Scan for the cell matching the given text and deliver its [X, Y] coordinate at center. 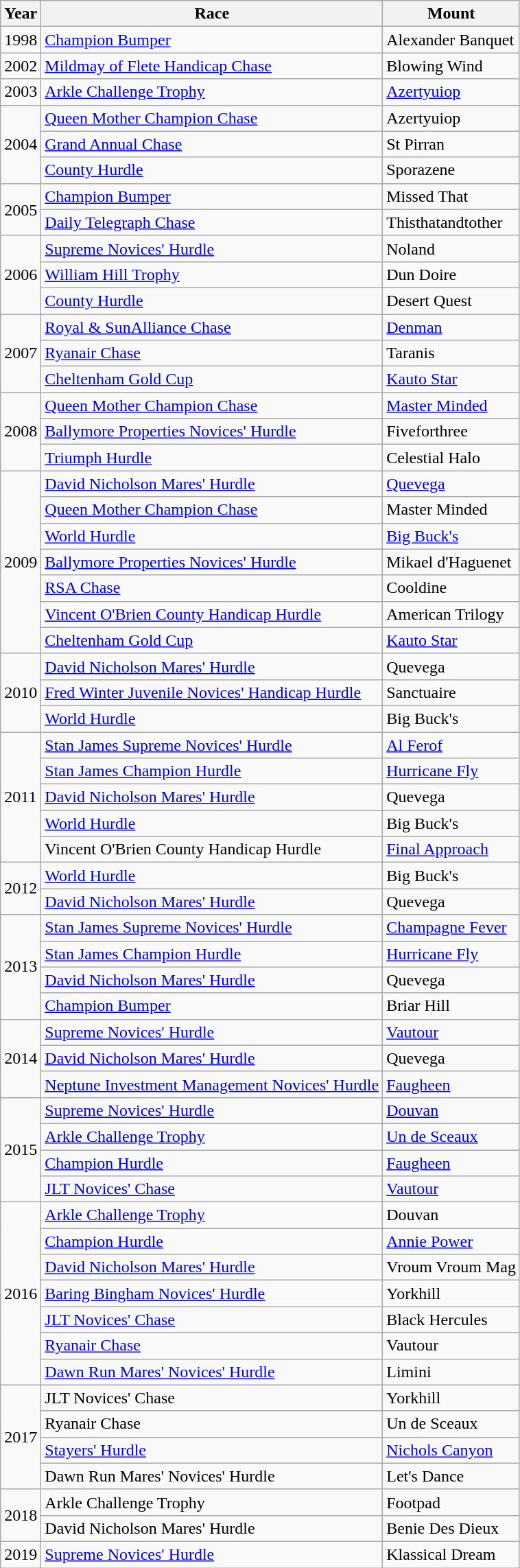
Fred Winter Juvenile Novices' Handicap Hurdle [212, 692]
Sanctuaire [451, 692]
2015 [21, 1149]
2013 [21, 967]
Vroum Vroum Mag [451, 1267]
Briar Hill [451, 1006]
Stayers' Hurdle [212, 1450]
Nichols Canyon [451, 1450]
Triumph Hurdle [212, 458]
Mount [451, 14]
American Trilogy [451, 614]
Al Ferof [451, 745]
Benie Des Dieux [451, 1528]
Blowing Wind [451, 66]
2003 [21, 92]
Thisthatandtother [451, 222]
Desert Quest [451, 301]
Limini [451, 1372]
Annie Power [451, 1241]
2005 [21, 209]
Let's Dance [451, 1476]
Neptune Investment Management Novices' Hurdle [212, 1084]
Daily Telegraph Chase [212, 222]
Sporazene [451, 170]
Alexander Banquet [451, 40]
2017 [21, 1437]
Royal & SunAlliance Chase [212, 327]
2009 [21, 562]
Champagne Fever [451, 928]
St Pirran [451, 144]
Cooldine [451, 588]
2008 [21, 432]
Celestial Halo [451, 458]
Baring Bingham Novices' Hurdle [212, 1294]
William Hill Trophy [212, 274]
Klassical Dream [451, 1554]
2016 [21, 1294]
2004 [21, 144]
1998 [21, 40]
Race [212, 14]
Final Approach [451, 850]
2010 [21, 692]
2014 [21, 1058]
Year [21, 14]
2002 [21, 66]
Denman [451, 327]
Mildmay of Flete Handicap Chase [212, 66]
Noland [451, 248]
2007 [21, 353]
RSA Chase [212, 588]
2012 [21, 889]
2006 [21, 274]
Fiveforthree [451, 432]
Footpad [451, 1502]
Dun Doire [451, 274]
2019 [21, 1554]
Mikael d'Haguenet [451, 562]
Black Hercules [451, 1320]
Taranis [451, 353]
Grand Annual Chase [212, 144]
Missed That [451, 196]
2011 [21, 797]
2018 [21, 1515]
